Pinpoint the cell where the given text exists, returning its [x, y] midpoint coordinate. 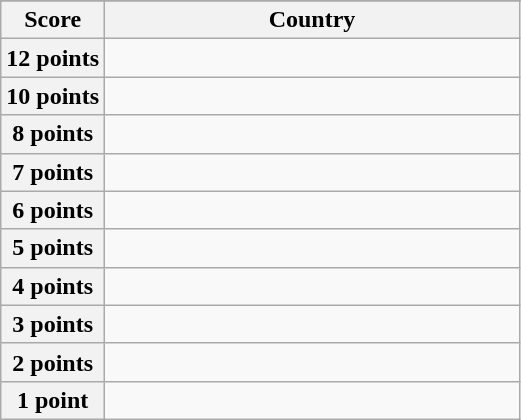
Score [53, 20]
4 points [53, 286]
7 points [53, 172]
5 points [53, 248]
8 points [53, 134]
1 point [53, 400]
10 points [53, 96]
2 points [53, 362]
Country [312, 20]
12 points [53, 58]
6 points [53, 210]
3 points [53, 324]
